Provide the [x, y] coordinate of the cell's center where the given text is located.  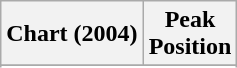
PeakPosition [190, 34]
Chart (2004) [72, 34]
